Output the [x, y] coordinate of the center of the cell containing the given text.  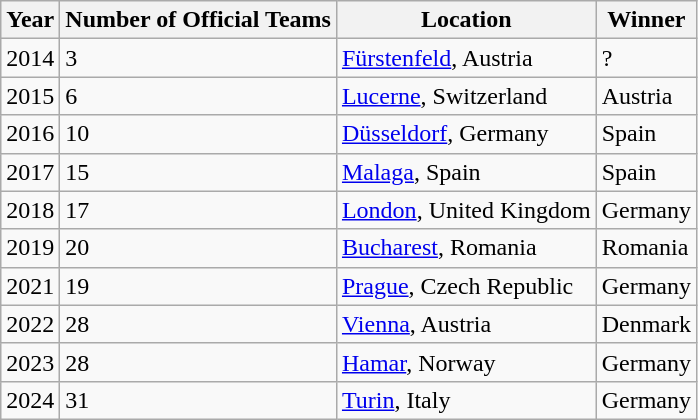
2019 [30, 248]
Hamar, Norway [466, 362]
15 [198, 172]
Lucerne, Switzerland [466, 96]
2015 [30, 96]
Denmark [646, 324]
17 [198, 210]
Winner [646, 20]
2022 [30, 324]
Fürstenfeld, Austria [466, 58]
2024 [30, 400]
Vienna, Austria [466, 324]
Bucharest, Romania [466, 248]
Austria [646, 96]
Location [466, 20]
Year [30, 20]
Romania [646, 248]
20 [198, 248]
3 [198, 58]
Prague, Czech Republic [466, 286]
2014 [30, 58]
31 [198, 400]
London, United Kingdom [466, 210]
6 [198, 96]
2023 [30, 362]
2018 [30, 210]
2021 [30, 286]
Malaga, Spain [466, 172]
2017 [30, 172]
Düsseldorf, Germany [466, 134]
10 [198, 134]
? [646, 58]
Turin, Italy [466, 400]
19 [198, 286]
2016 [30, 134]
Number of Official Teams [198, 20]
